Extract the [x, y] coordinate from the center of the cell holding the provided text.  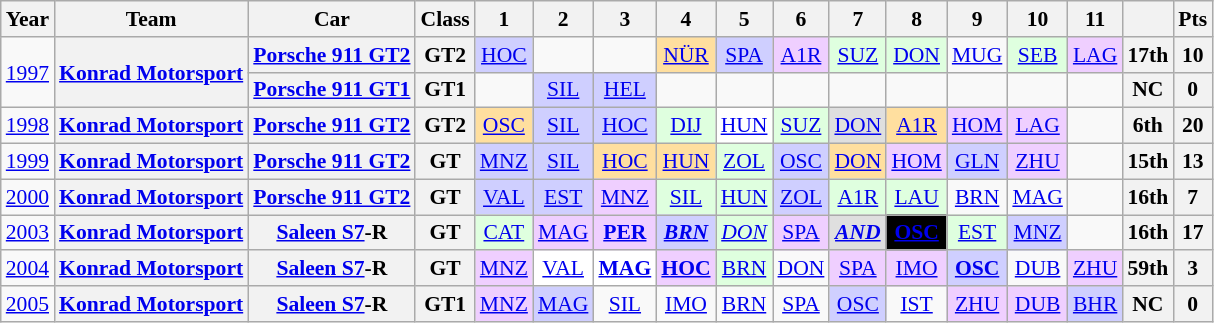
2004 [28, 269]
IST [916, 304]
Year [28, 19]
PER [624, 233]
1 [504, 19]
MUG [978, 55]
1997 [28, 72]
1998 [28, 126]
9 [978, 19]
AND [858, 233]
Pts [1192, 19]
Car [332, 19]
GLN [978, 162]
Class [444, 19]
NÜR [686, 55]
8 [916, 19]
LAU [916, 197]
17 [1192, 233]
2005 [28, 304]
6 [800, 19]
4 [686, 19]
Porsche 911 GT1 [332, 90]
CAT [504, 233]
17th [1148, 55]
2000 [28, 197]
2 [564, 19]
SEB [1038, 55]
Team [151, 19]
BHR [1096, 304]
HEL [624, 90]
6th [1148, 126]
15th [1148, 162]
2003 [28, 233]
59th [1148, 269]
5 [744, 19]
1999 [28, 162]
13 [1192, 162]
20 [1192, 126]
11 [1096, 19]
DIJ [686, 126]
